Identify which cell holds the provided text, then report its [x, y] central coordinate. 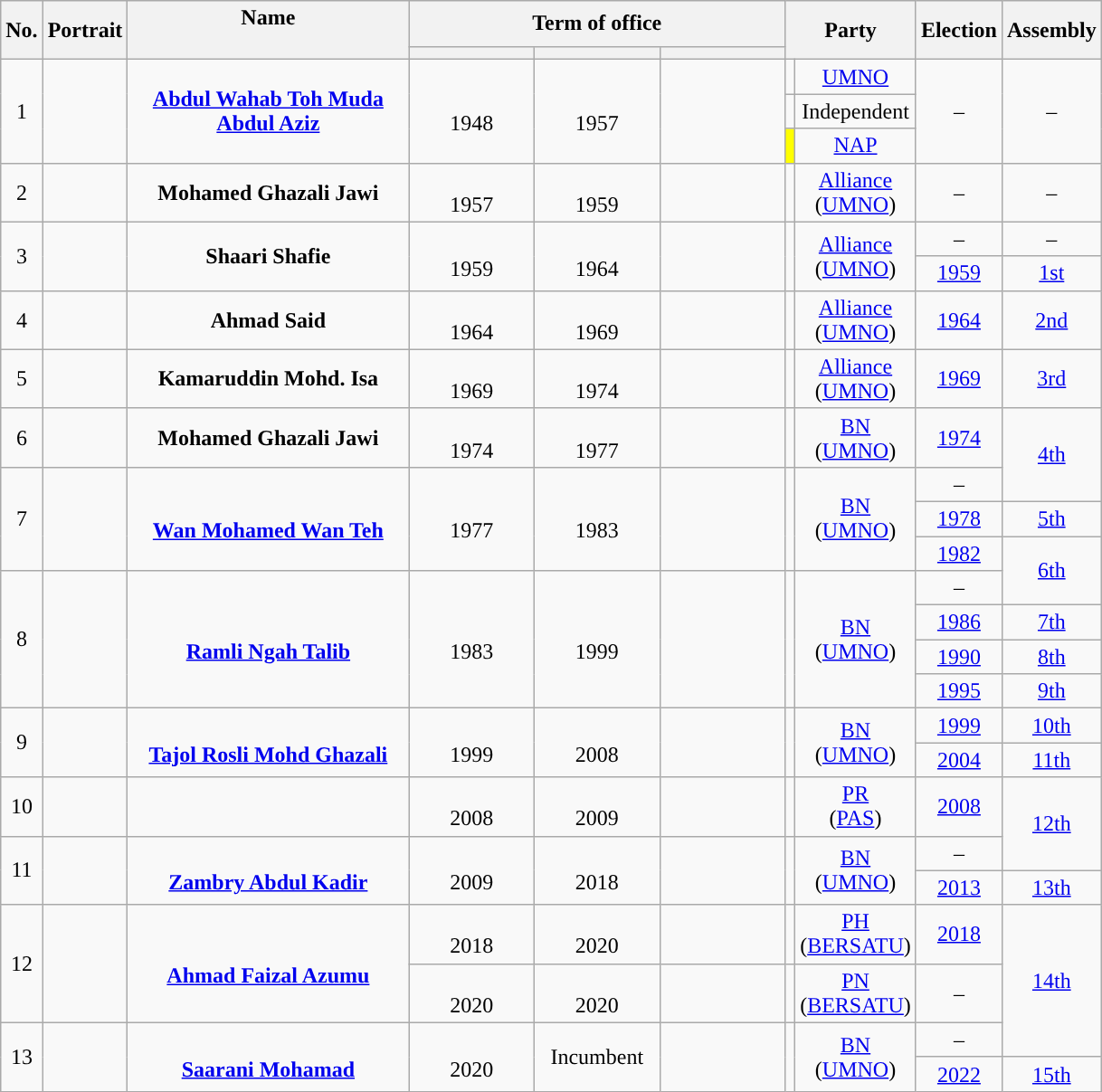
2004 [959, 760]
NAP [856, 146]
11th [1051, 760]
PN(BERSATU) [856, 993]
1948 [472, 111]
1st [1051, 273]
2nd [1051, 320]
2022 [959, 1074]
9 [22, 743]
Ahmad Faizal Azumu [268, 964]
4 [22, 320]
Ramli Ngah Talib [268, 640]
8th [1051, 657]
Tajol Rosli Mohd Ghazali [268, 743]
Term of office [597, 24]
2 [22, 192]
Name [268, 31]
2013 [959, 888]
6 [22, 438]
PR(PAS) [856, 807]
5 [22, 378]
No. [22, 31]
Shaari Shafie [268, 256]
3 [22, 256]
6th [1051, 570]
1978 [959, 518]
Kamaruddin Mohd. Isa [268, 378]
UMNO [856, 77]
1 [22, 111]
Assembly [1051, 31]
11 [22, 870]
Party [850, 31]
5th [1051, 518]
13 [22, 1057]
Wan Mohamed Wan Teh [268, 518]
1995 [959, 691]
1986 [959, 622]
1982 [959, 553]
14th [1051, 981]
7th [1051, 622]
7 [22, 518]
12 [22, 964]
Zambry Abdul Kadir [268, 870]
3rd [1051, 378]
PH(BERSATU) [856, 934]
15th [1051, 1074]
10 [22, 807]
8 [22, 640]
Incumbent [597, 1057]
12th [1051, 823]
Saarani Mohamad [268, 1057]
Portrait [85, 31]
Independent [856, 111]
Election [959, 31]
1990 [959, 657]
9th [1051, 691]
13th [1051, 888]
Abdul Wahab Toh Muda Abdul Aziz [268, 111]
10th [1051, 726]
Ahmad Said [268, 320]
4th [1051, 454]
